Scan for the cell matching the given text and deliver its (x, y) coordinate at center. 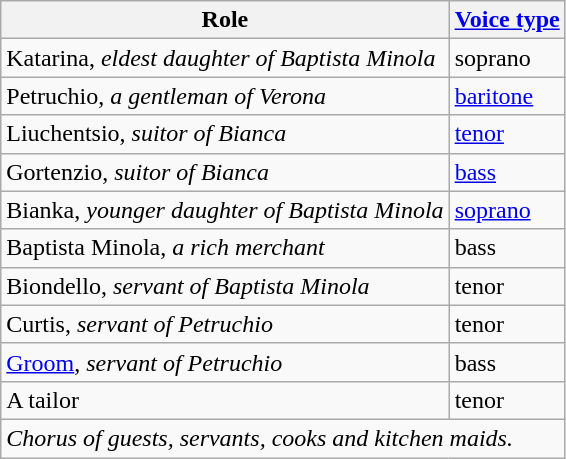
Biondello, servant of Baptista Minola (225, 286)
Liuchentsio, suitor of Bianca (225, 134)
Role (225, 20)
Chorus of guests, servants, cooks and kitchen maids. (284, 438)
Petruchio, a gentleman of Verona (225, 96)
Curtis, servant of Petruchio (225, 324)
Bianka, younger daughter of Baptista Minola (225, 210)
Katarina, eldest daughter of Baptista Minola (225, 58)
Gortenzio, suitor of Bianca (225, 172)
baritone (507, 96)
Baptista Minola, a rich merchant (225, 248)
A tailor (225, 400)
Groom, servant of Petruchio (225, 362)
Voice type (507, 20)
